Provide the (x, y) coordinate of the cell's center where the given text is located.  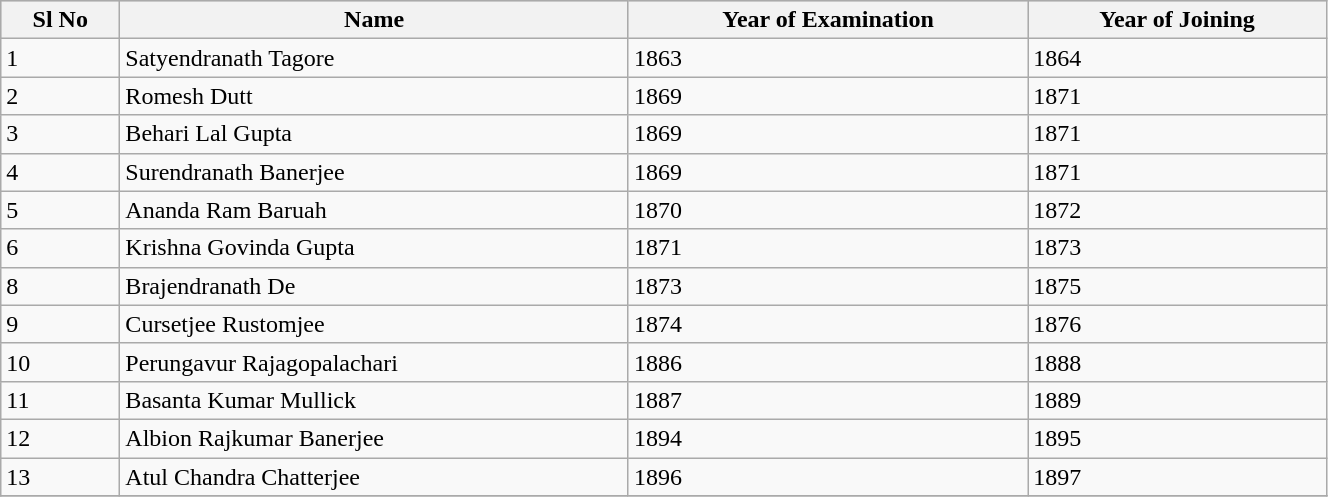
Romesh Dutt (374, 96)
Satyendranath Tagore (374, 58)
1874 (828, 324)
1895 (1178, 438)
1864 (1178, 58)
Year of Examination (828, 20)
1887 (828, 400)
Brajendranath De (374, 286)
Ananda Ram Baruah (374, 210)
5 (60, 210)
1896 (828, 477)
6 (60, 248)
Surendranath Banerjee (374, 172)
Year of Joining (1178, 20)
13 (60, 477)
Behari Lal Gupta (374, 134)
10 (60, 362)
11 (60, 400)
Basanta Kumar Mullick (374, 400)
4 (60, 172)
1894 (828, 438)
Atul Chandra Chatterjee (374, 477)
1863 (828, 58)
Cursetjee Rustomjee (374, 324)
3 (60, 134)
1876 (1178, 324)
1897 (1178, 477)
1872 (1178, 210)
1888 (1178, 362)
Albion Rajkumar Banerjee (374, 438)
1889 (1178, 400)
1875 (1178, 286)
1886 (828, 362)
Krishna Govinda Gupta (374, 248)
1870 (828, 210)
2 (60, 96)
9 (60, 324)
8 (60, 286)
Perungavur Rajagopalachari (374, 362)
1 (60, 58)
12 (60, 438)
Sl No (60, 20)
Name (374, 20)
